Determine the [x, y] coordinate at the center of the cell enclosing the given text.  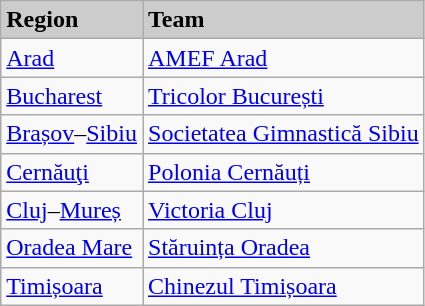
Region [72, 20]
Tricolor București [283, 96]
Oradea Mare [72, 248]
Societatea Gimnastică Sibiu [283, 134]
Team [283, 20]
Arad [72, 58]
Bucharest [72, 96]
Brașov–Sibiu [72, 134]
Stăruința Oradea [283, 248]
Cernăuţi [72, 172]
Cluj–Mureș [72, 210]
Victoria Cluj [283, 210]
AMEF Arad [283, 58]
Timișoara [72, 286]
Chinezul Timișoara [283, 286]
Polonia Cernăuți [283, 172]
